Extract the (X, Y) coordinate from the center of the cell holding the provided text.  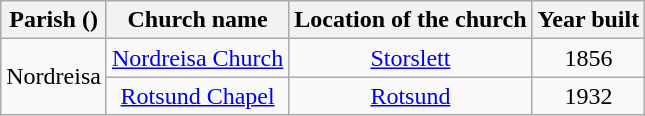
Rotsund Chapel (197, 96)
Church name (197, 20)
Storslett (410, 58)
Location of the church (410, 20)
Nordreisa (54, 77)
Parish () (54, 20)
Year built (588, 20)
Nordreisa Church (197, 58)
1932 (588, 96)
Rotsund (410, 96)
1856 (588, 58)
